For the text-containing cell, return its midpoint in [x, y] coordinate format. 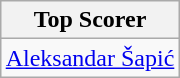
Aleksandar Šapić [90, 58]
Top Scorer [90, 20]
